Detect which cell encompasses the target text, then output its [x, y] center coordinate. 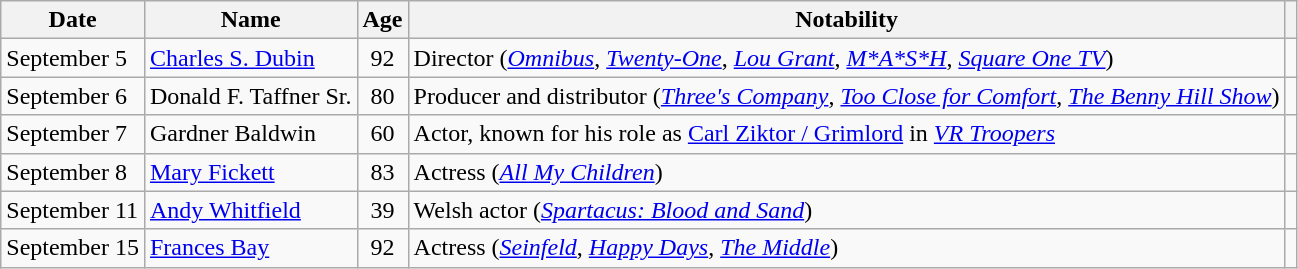
September 11 [73, 210]
Mary Fickett [250, 172]
Director (Omnibus, Twenty-One, Lou Grant, M*A*S*H, Square One TV) [846, 58]
Actor, known for his role as Carl Ziktor / Grimlord in VR Troopers [846, 134]
September 15 [73, 248]
September 6 [73, 96]
Andy Whitfield [250, 210]
Notability [846, 20]
Producer and distributor (Three's Company, Too Close for Comfort, The Benny Hill Show) [846, 96]
60 [382, 134]
83 [382, 172]
Charles S. Dubin [250, 58]
Gardner Baldwin [250, 134]
Welsh actor (Spartacus: Blood and Sand) [846, 210]
Name [250, 20]
Age [382, 20]
Actress (All My Children) [846, 172]
Actress (Seinfeld, Happy Days, The Middle) [846, 248]
39 [382, 210]
80 [382, 96]
September 5 [73, 58]
Donald F. Taffner Sr. [250, 96]
Date [73, 20]
September 7 [73, 134]
September 8 [73, 172]
Frances Bay [250, 248]
